Search for the cell housing the specified text and yield its (X, Y) center coordinate. 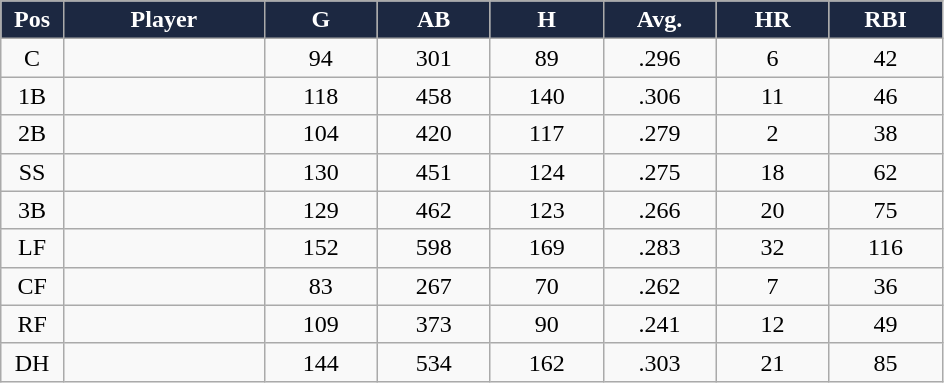
DH (32, 362)
373 (434, 324)
130 (320, 172)
Player (164, 20)
SS (32, 172)
462 (434, 210)
6 (772, 58)
116 (886, 248)
118 (320, 96)
117 (546, 134)
144 (320, 362)
2B (32, 134)
458 (434, 96)
75 (886, 210)
.262 (660, 286)
451 (434, 172)
.266 (660, 210)
RBI (886, 20)
36 (886, 286)
HR (772, 20)
89 (546, 58)
42 (886, 58)
85 (886, 362)
LF (32, 248)
46 (886, 96)
.283 (660, 248)
598 (434, 248)
124 (546, 172)
.303 (660, 362)
2 (772, 134)
21 (772, 362)
AB (434, 20)
534 (434, 362)
32 (772, 248)
109 (320, 324)
123 (546, 210)
169 (546, 248)
301 (434, 58)
49 (886, 324)
H (546, 20)
62 (886, 172)
G (320, 20)
1B (32, 96)
20 (772, 210)
.275 (660, 172)
162 (546, 362)
70 (546, 286)
.296 (660, 58)
C (32, 58)
83 (320, 286)
CF (32, 286)
420 (434, 134)
94 (320, 58)
Avg. (660, 20)
140 (546, 96)
11 (772, 96)
90 (546, 324)
Pos (32, 20)
267 (434, 286)
18 (772, 172)
.306 (660, 96)
12 (772, 324)
RF (32, 324)
129 (320, 210)
.241 (660, 324)
7 (772, 286)
152 (320, 248)
.279 (660, 134)
3B (32, 210)
38 (886, 134)
104 (320, 134)
